Pinpoint the cell where the given text exists, returning its (x, y) midpoint coordinate. 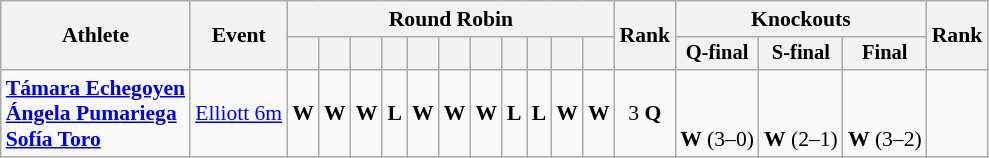
Event (238, 36)
W (3–0) (717, 114)
Q-final (717, 54)
Knockouts (801, 19)
S-final (801, 54)
W (2–1) (801, 114)
Athlete (96, 36)
Round Robin (450, 19)
3 Q (646, 114)
Elliott 6m (238, 114)
Támara EchegoyenÁngela PumariegaSofía Toro (96, 114)
W (3–2) (885, 114)
Final (885, 54)
